Pinpoint the cell where the given text exists, returning its [X, Y] midpoint coordinate. 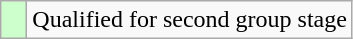
Qualified for second group stage [190, 20]
